Provide the [x, y] coordinate of the cell's center where the given text is located.  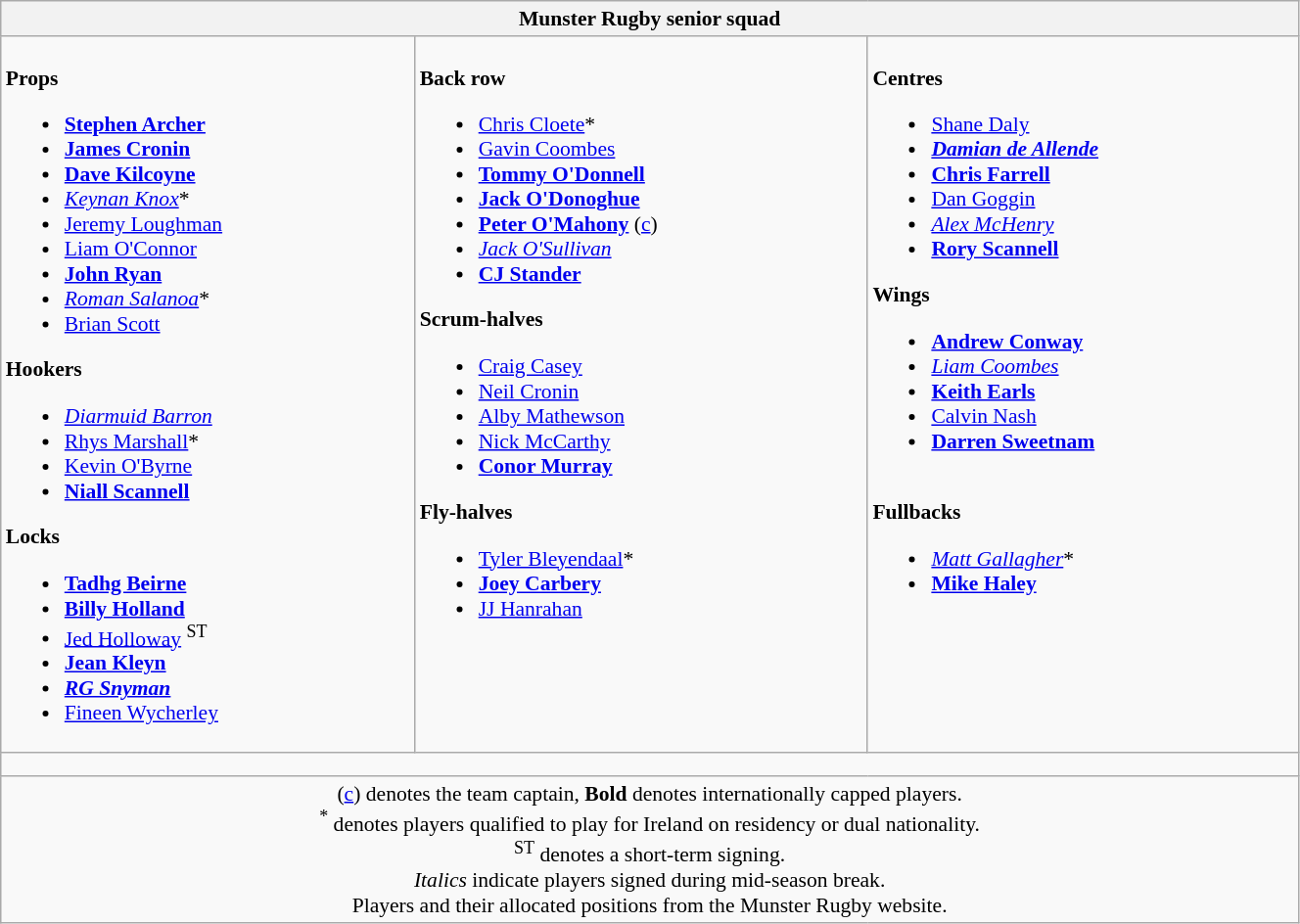
Munster Rugby senior squad [650, 19]
